Capture the cell that displays the provided text and extract its (x, y) central coordinate. 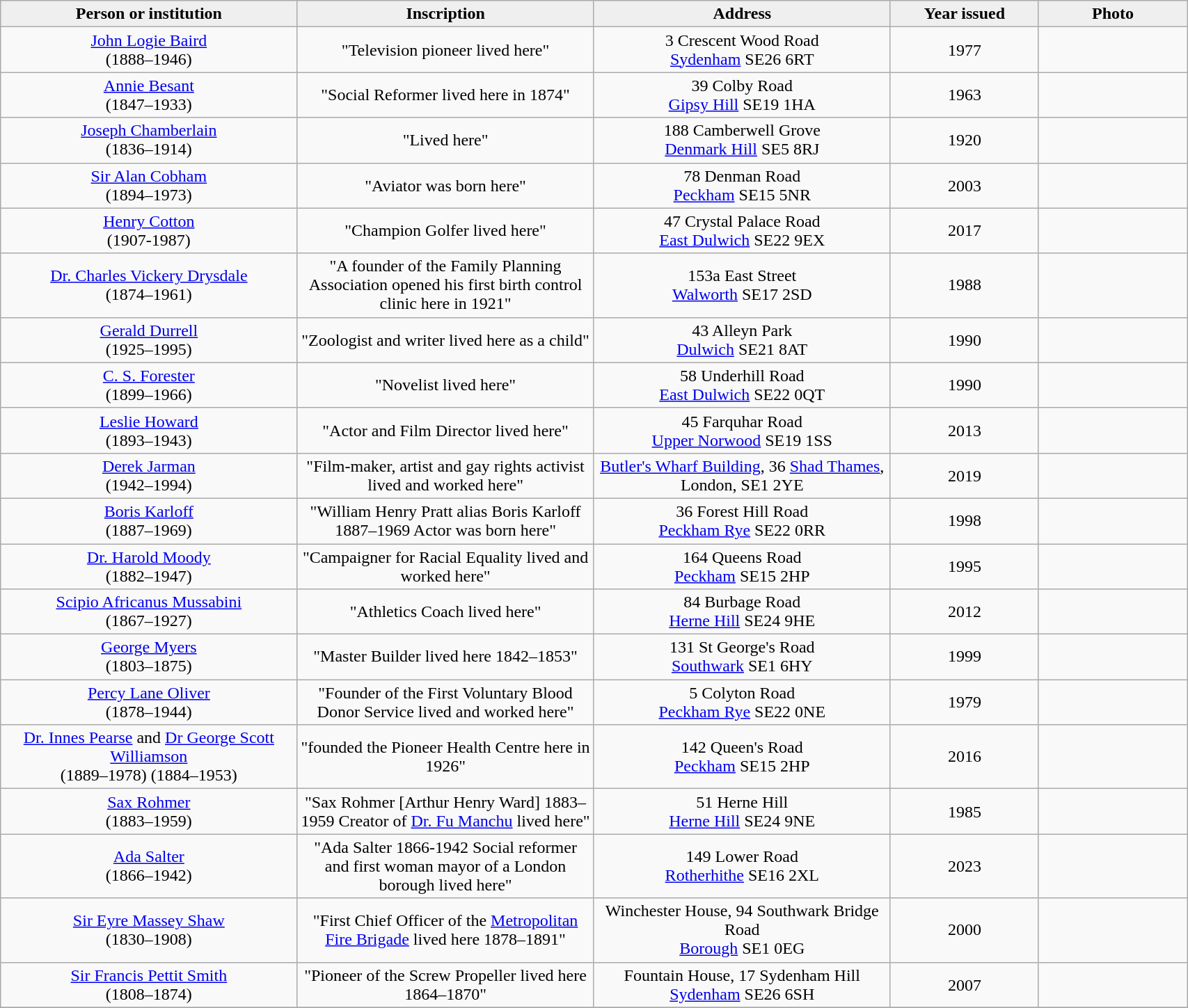
John Logie Baird(1888–1946) (149, 50)
"Zoologist and writer lived here as a child" (445, 339)
188 Camberwell GroveDenmark Hill SE5 8RJ (742, 141)
1995 (965, 566)
Person or institution (149, 14)
2016 (965, 757)
Sir Eyre Massey Shaw(1830–1908) (149, 930)
Leslie Howard(1893–1943) (149, 430)
Year issued (965, 14)
Sir Francis Pettit Smith(1808–1874) (149, 985)
43 Alleyn ParkDulwich SE21 8AT (742, 339)
Sax Rohmer(1883–1959) (149, 811)
84 Burbage RoadHerne Hill SE24 9HE (742, 612)
Winchester House, 94 Southwark Bridge RoadBorough SE1 0EG (742, 930)
164 Queens RoadPeckham SE15 2HP (742, 566)
"Ada Salter 1866-1942 Social reformer and first woman mayor of a London borough lived here" (445, 866)
"Sax Rohmer [Arthur Henry Ward] 1883–1959 Creator of Dr. Fu Manchu lived here" (445, 811)
"founded the Pioneer Health Centre here in 1926" (445, 757)
47 Crystal Palace RoadEast Dulwich SE22 9EX (742, 231)
36 Forest Hill RoadPeckham Rye SE22 0RR (742, 520)
Dr. Innes Pearse and Dr George Scott Williamson(1889–1978) (1884–1953) (149, 757)
Boris Karloff(1887–1969) (149, 520)
"Athletics Coach lived here" (445, 612)
"A founder of the Family Planning Association opened his first birth control clinic here in 1921" (445, 285)
George Myers(1803–1875) (149, 657)
3 Crescent Wood RoadSydenham SE26 6RT (742, 50)
Fountain House, 17 Sydenham HillSydenham SE26 6SH (742, 985)
Scipio Africanus Mussabini(1867–1927) (149, 612)
45 Farquhar RoadUpper Norwood SE19 1SS (742, 430)
1988 (965, 285)
"Pioneer of the Screw Propeller lived here 1864–1870" (445, 985)
1999 (965, 657)
2023 (965, 866)
Dr. Harold Moody(1882–1947) (149, 566)
Annie Besant(1847–1933) (149, 95)
1977 (965, 50)
Dr. Charles Vickery Drysdale(1874–1961) (149, 285)
Address (742, 14)
149 Lower RoadRotherhithe SE16 2XL (742, 866)
131 St George's RoadSouthwark SE1 6HY (742, 657)
Henry Cotton(1907-1987) (149, 231)
58 Underhill RoadEast Dulwich SE22 0QT (742, 385)
Percy Lane Oliver(1878–1944) (149, 703)
142 Queen's RoadPeckham SE15 2HP (742, 757)
2000 (965, 930)
"Film-maker, artist and gay rights activist lived and worked here" (445, 476)
"Social Reformer lived here in 1874" (445, 95)
Butler's Wharf Building, 36 Shad Thames, London, SE1 2YE (742, 476)
"Campaigner for Racial Equality lived and worked here" (445, 566)
2017 (965, 231)
2019 (965, 476)
Joseph Chamberlain(1836–1914) (149, 141)
2013 (965, 430)
1998 (965, 520)
"First Chief Officer of the Metropolitan Fire Brigade lived here 1878–1891" (445, 930)
2003 (965, 185)
2007 (965, 985)
153a East StreetWalworth SE17 2SD (742, 285)
Inscription (445, 14)
"Television pioneer lived here" (445, 50)
1985 (965, 811)
"Champion Golfer lived here" (445, 231)
"William Henry Pratt alias Boris Karloff 1887–1969 Actor was born here" (445, 520)
Derek Jarman(1942–1994) (149, 476)
"Founder of the First Voluntary Blood Donor Service lived and worked here" (445, 703)
39 Colby RoadGipsy Hill SE19 1HA (742, 95)
"Master Builder lived here 1842–1853" (445, 657)
5 Colyton RoadPeckham Rye SE22 0NE (742, 703)
78 Denman RoadPeckham SE15 5NR (742, 185)
"Aviator was born here" (445, 185)
"Lived here" (445, 141)
"Actor and Film Director lived here" (445, 430)
Ada Salter(1866–1942) (149, 866)
C. S. Forester(1899–1966) (149, 385)
Photo (1112, 14)
"Novelist lived here" (445, 385)
51 Herne HillHerne Hill SE24 9NE (742, 811)
2012 (965, 612)
1963 (965, 95)
Sir Alan Cobham(1894–1973) (149, 185)
1920 (965, 141)
1979 (965, 703)
Gerald Durrell(1925–1995) (149, 339)
